Detect which cell encompasses the target text, then output its (x, y) center coordinate. 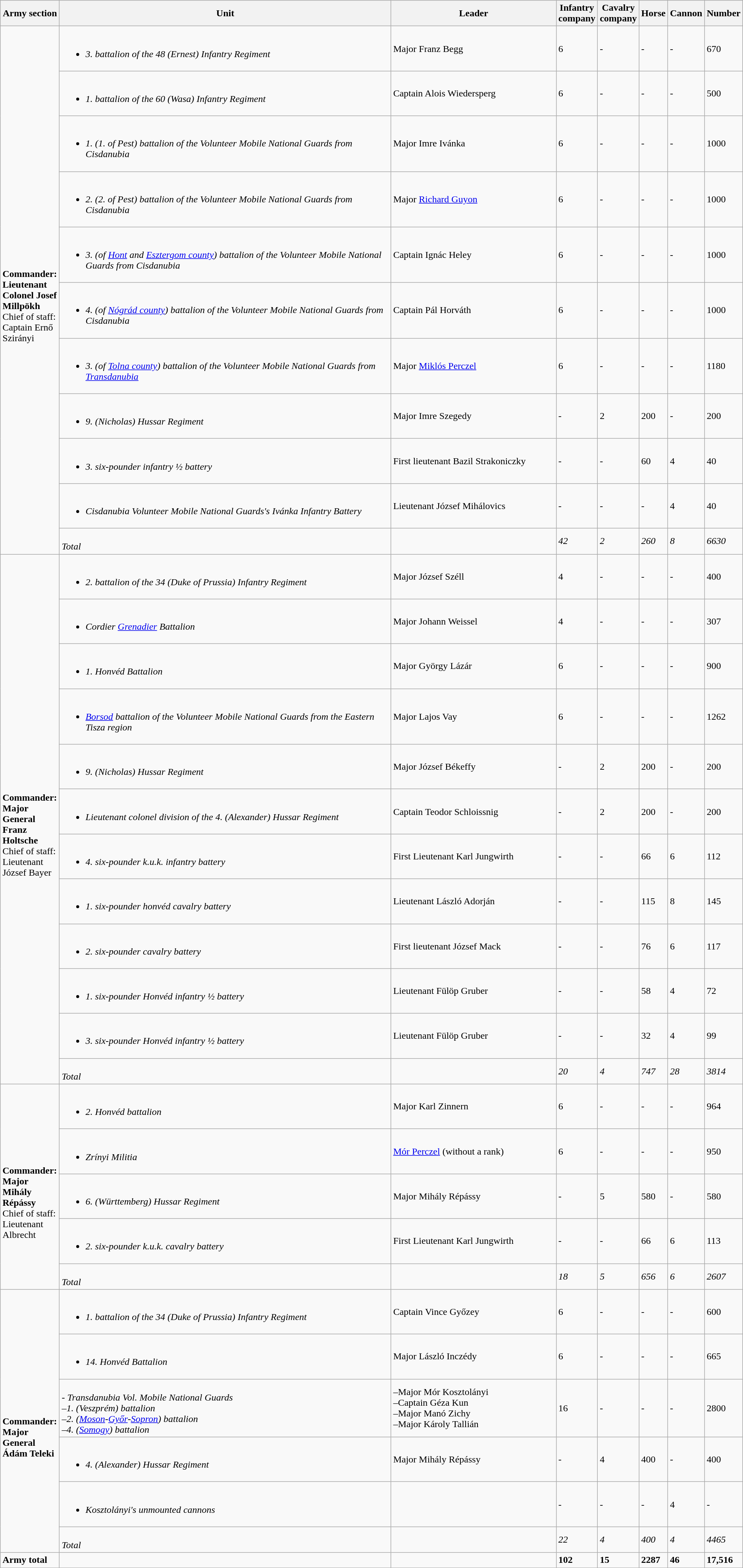
950 (724, 1151)
16 (577, 1408)
Major Lajos Vay (474, 717)
1. battalion of the 60 (Wasa) Infantry Regiment (225, 94)
32 (653, 1036)
1. battalion of the 34 (Duke of Prussia) Infantry Regiment (225, 1312)
Cannon (686, 13)
2800 (724, 1408)
Major Miklós Perczel (474, 366)
2287 (653, 1560)
2607 (724, 1276)
900 (724, 667)
Captain Teodor Schloissnig (474, 812)
260 (653, 541)
2. six-pounder k.u.k. cavalry battery (225, 1241)
Major Imre Ivánka (474, 144)
60 (653, 461)
2. Honvéd battalion (225, 1106)
Cavalry company (618, 13)
2. six-pounder cavalry battery (225, 946)
113 (724, 1241)
145 (724, 901)
Lieutenant colonel division of the 4. (Alexander) Hussar Regiment (225, 812)
15 (618, 1560)
Major Franz Begg (474, 48)
4. (of Nógrád county) battalion of the Volunteer Mobile National Guards from Cisdanubia (225, 310)
- Transdanubia Vol. Mobile National Guards–1. (Veszprém) battalion–2. (Moson-Győr-Sopron) battalion–4. (Somogy) battalion (225, 1408)
Horse (653, 13)
46 (686, 1560)
Zrínyi Militia (225, 1151)
Captain Alois Wiedersperg (474, 94)
Leader (474, 13)
Commander: Major General Ádám Teleki (30, 1421)
Number (724, 13)
Infantry company (577, 13)
117 (724, 946)
3. battalion of the 48 (Ernest) Infantry Regiment (225, 48)
3. six-pounder infantry ½ battery (225, 461)
Army section (30, 13)
Captain Ignác Heley (474, 255)
1. (1. of Pest) battalion of the Volunteer Mobile National Guards from Cisdanubia (225, 144)
4. six-pounder k.u.k. infantry battery (225, 856)
Commander: Major General Franz Holtsche Chief of staff: Lieutenant József Bayer (30, 819)
600 (724, 1312)
1262 (724, 717)
Major Johann Weissel (474, 621)
Cisdanubia Volunteer Mobile National Guards's Ivánka Infantry Battery (225, 505)
Army total (30, 1560)
656 (653, 1276)
18 (577, 1276)
76 (653, 946)
3814 (724, 1071)
2. battalion of the 34 (Duke of Prussia) Infantry Regiment (225, 576)
Commander: Major Mihály Répássy Chief of staff: Lieutenant Albrecht (30, 1186)
Captain Pál Horváth (474, 310)
20 (577, 1071)
Unit (225, 13)
3. (of Tolna county) battalion of the Volunteer Mobile National Guards from Transdanubia (225, 366)
28 (686, 1071)
670 (724, 48)
Major József Békeffy (474, 767)
6. (Württemberg) Hussar Regiment (225, 1196)
Major Imre Szegedy (474, 416)
2. (2. of Pest) battalion of the Volunteer Mobile National Guards from Cisdanubia (225, 199)
–Major Mór Kosztolányi–Captain Géza Kun–Major Manó Zichy–Major Károly Tallián (474, 1408)
Lieutenant József Mihálovics (474, 505)
Major Richard Guyon (474, 199)
4465 (724, 1539)
112 (724, 856)
1. six-pounder Honvéd infantry ½ battery (225, 991)
4. (Alexander) Hussar Regiment (225, 1459)
Major Karl Zinnern (474, 1106)
First lieutenant József Mack (474, 946)
42 (577, 541)
307 (724, 621)
99 (724, 1036)
6630 (724, 541)
Cordier Grenadier Battalion (225, 621)
14. Honvéd Battalion (225, 1357)
Mór Perczel (without a rank) (474, 1151)
22 (577, 1539)
Captain Vince Győzey (474, 1312)
Borsod battalion of the Volunteer Mobile National Guards from the Eastern Tisza region (225, 717)
Major György Lázár (474, 667)
Kosztolányi's unmounted cannons (225, 1505)
102 (577, 1560)
500 (724, 94)
747 (653, 1071)
58 (653, 991)
72 (724, 991)
3. six-pounder Honvéd infantry ½ battery (225, 1036)
964 (724, 1106)
17,516 (724, 1560)
Major József Széll (474, 576)
Commander: Lieutenant Colonel Josef Millpökh Chief of staff: Captain Ernő Szirányi (30, 290)
1. Honvéd Battalion (225, 667)
First lieutenant Bazil Strakoniczky (474, 461)
1. six-pounder honvéd cavalry battery (225, 901)
1180 (724, 366)
Lieutenant László Adorján (474, 901)
3. (of Hont and Esztergom county) battalion of the Volunteer Mobile National Guards from Cisdanubia (225, 255)
665 (724, 1357)
115 (653, 901)
Major László Inczédy (474, 1357)
